Locate the cell with the specified text and output its [X, Y] center coordinate. 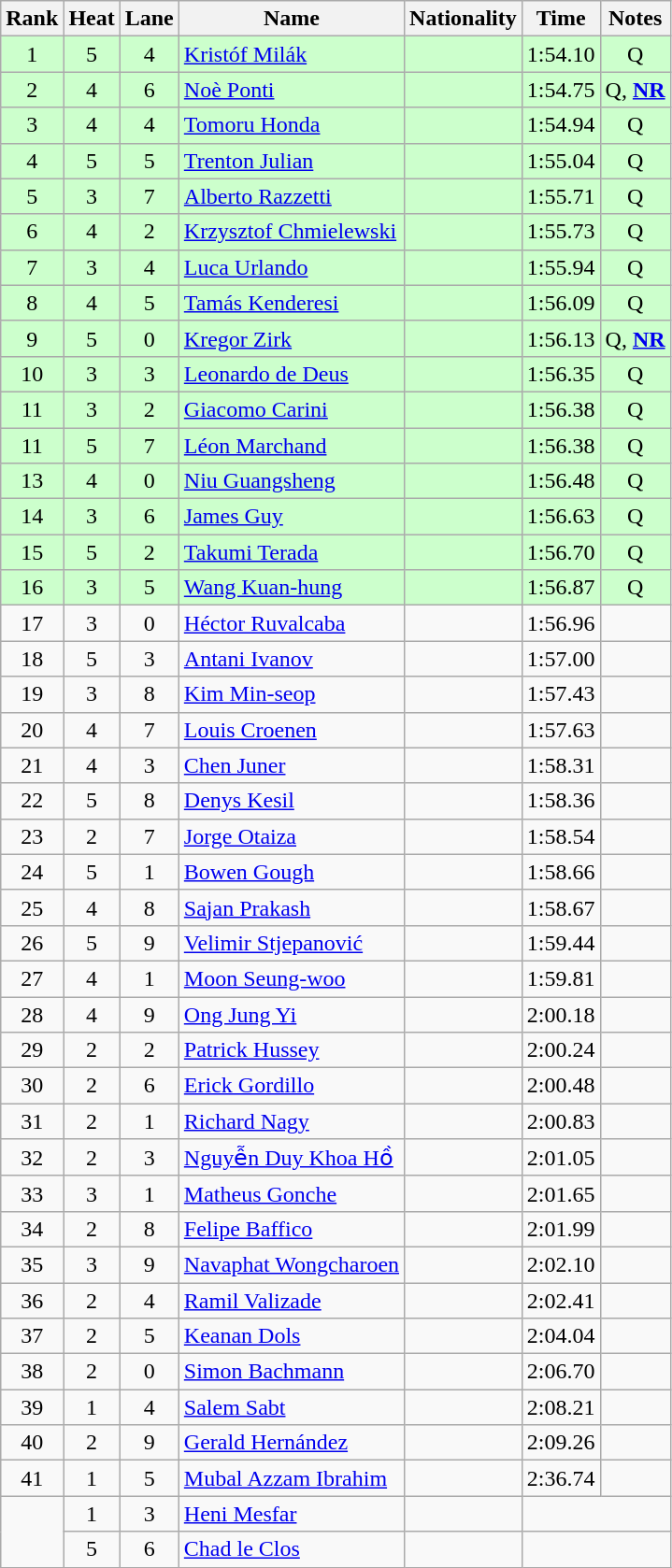
37 [32, 1336]
Lane [150, 19]
1:58.36 [561, 801]
Wang Kuan-hung [292, 588]
Ramil Valizade [292, 1300]
22 [32, 801]
Chad le Clos [292, 1549]
Luca Urlando [292, 267]
2:00.18 [561, 1014]
1:57.63 [561, 730]
Kregor Zirk [292, 338]
1:56.70 [561, 552]
1:56.87 [561, 588]
2:00.24 [561, 1050]
Velimir Stjepanović [292, 943]
Ong Jung Yi [292, 1014]
1:58.54 [561, 836]
Mubal Azzam Ibrahim [292, 1478]
Krzysztof Chmielewski [292, 232]
Giacomo Carini [292, 409]
40 [32, 1443]
34 [32, 1229]
17 [32, 623]
1:55.94 [561, 267]
Heat [92, 19]
Keanan Dols [292, 1336]
1:59.44 [561, 943]
1:58.66 [561, 872]
Kristóf Milák [292, 54]
Rank [32, 19]
2:08.21 [561, 1407]
1:59.81 [561, 978]
13 [32, 481]
Heni Mesfar [292, 1514]
2:01.05 [561, 1158]
Name [292, 19]
1:57.43 [561, 694]
Bowen Gough [292, 872]
2:00.48 [561, 1086]
Léon Marchand [292, 446]
1:56.13 [561, 338]
Leonardo de Deus [292, 374]
25 [32, 907]
Erick Gordillo [292, 1086]
21 [32, 765]
Patrick Hussey [292, 1050]
39 [32, 1407]
Richard Nagy [292, 1121]
Navaphat Wongcharoen [292, 1264]
Héctor Ruvalcaba [292, 623]
2:06.70 [561, 1372]
2:01.65 [561, 1193]
Kim Min-seop [292, 694]
Tamás Kenderesi [292, 303]
1:58.31 [561, 765]
2:02.41 [561, 1300]
20 [32, 730]
1:55.73 [561, 232]
1:55.04 [561, 161]
Nguyễn Duy Khoa Hồ [292, 1158]
Trenton Julian [292, 161]
Chen Juner [292, 765]
Takumi Terada [292, 552]
1:54.75 [561, 90]
1:54.94 [561, 125]
Alberto Razzetti [292, 196]
Notes [636, 19]
16 [32, 588]
36 [32, 1300]
Matheus Gonche [292, 1193]
35 [32, 1264]
Denys Kesil [292, 801]
1:54.10 [561, 54]
18 [32, 659]
Gerald Hernández [292, 1443]
2:09.26 [561, 1443]
1:56.96 [561, 623]
2:04.04 [561, 1336]
30 [32, 1086]
1:57.00 [561, 659]
23 [32, 836]
1:56.63 [561, 517]
Jorge Otaiza [292, 836]
31 [32, 1121]
15 [32, 552]
27 [32, 978]
Nationality [464, 19]
James Guy [292, 517]
Tomoru Honda [292, 125]
Noè Ponti [292, 90]
2:02.10 [561, 1264]
1:56.35 [561, 374]
10 [32, 374]
2:00.83 [561, 1121]
2:01.99 [561, 1229]
32 [32, 1158]
29 [32, 1050]
Felipe Baffico [292, 1229]
33 [32, 1193]
1:55.71 [561, 196]
41 [32, 1478]
Time [561, 19]
Simon Bachmann [292, 1372]
1:58.67 [561, 907]
Niu Guangsheng [292, 481]
2:36.74 [561, 1478]
28 [32, 1014]
Sajan Prakash [292, 907]
1:56.48 [561, 481]
24 [32, 872]
19 [32, 694]
26 [32, 943]
1:56.09 [561, 303]
Antani Ivanov [292, 659]
Louis Croenen [292, 730]
38 [32, 1372]
Salem Sabt [292, 1407]
Moon Seung-woo [292, 978]
14 [32, 517]
